From the cell containing the given text, extract its center point as [X, Y] coordinate. 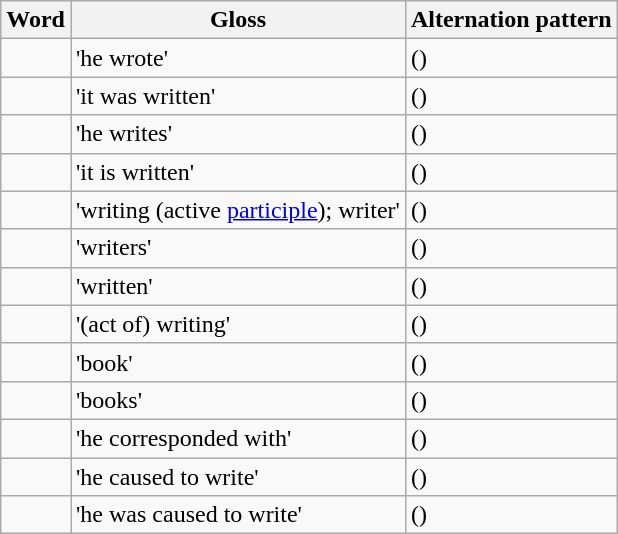
'it was written' [238, 96]
'it is written' [238, 172]
'he was caused to write' [238, 515]
'he writes' [238, 134]
'written' [238, 286]
Word [36, 20]
'book' [238, 362]
'he caused to write' [238, 477]
Gloss [238, 20]
'writers' [238, 248]
'writing (active participle); writer' [238, 210]
'he wrote' [238, 58]
'he corresponded with' [238, 438]
'books' [238, 400]
Alternation pattern [511, 20]
'(act of) writing' [238, 324]
